Return the (X, Y) coordinate for the center point of the cell that contains the specified text.  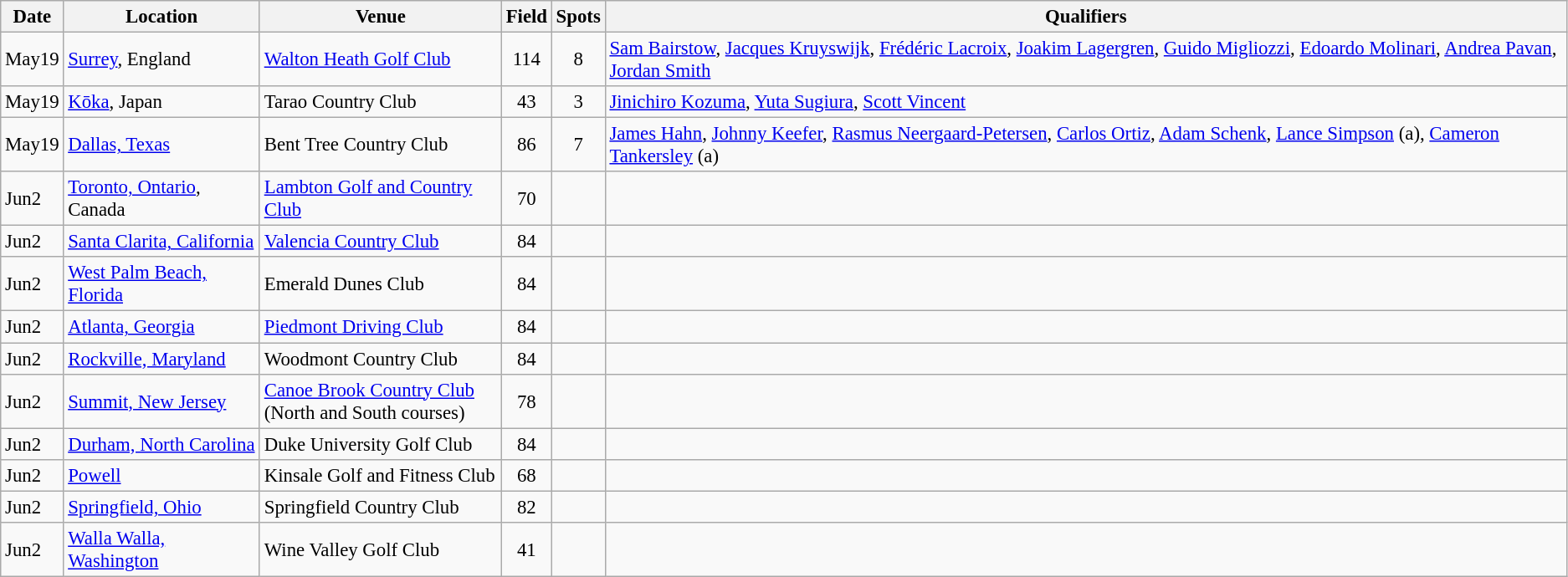
43 (526, 102)
68 (526, 475)
Lambton Golf and Country Club (380, 199)
Surrey, England (162, 60)
Date (32, 17)
West Palm Beach, Florida (162, 284)
Atlanta, Georgia (162, 327)
Jinichiro Kozuma, Yuta Sugiura, Scott Vincent (1086, 102)
Kinsale Golf and Fitness Club (380, 475)
41 (526, 550)
Emerald Dunes Club (380, 284)
86 (526, 146)
Powell (162, 475)
Spots (578, 17)
7 (578, 146)
Santa Clarita, California (162, 242)
Dallas, Texas (162, 146)
Bent Tree Country Club (380, 146)
70 (526, 199)
Springfield, Ohio (162, 507)
Toronto, Ontario, Canada (162, 199)
Piedmont Driving Club (380, 327)
Springfield Country Club (380, 507)
Summit, New Jersey (162, 401)
Walton Heath Golf Club (380, 60)
Tarao Country Club (380, 102)
James Hahn, Johnny Keefer, Rasmus Neergaard-Petersen, Carlos Ortiz, Adam Schenk, Lance Simpson (a), Cameron Tankersley (a) (1086, 146)
Duke University Golf Club (380, 444)
8 (578, 60)
114 (526, 60)
Venue (380, 17)
Canoe Brook Country Club(North and South courses) (380, 401)
Sam Bairstow, Jacques Kruyswijk, Frédéric Lacroix, Joakim Lagergren, Guido Migliozzi, Edoardo Molinari, Andrea Pavan, Jordan Smith (1086, 60)
Field (526, 17)
78 (526, 401)
Kōka, Japan (162, 102)
Woodmont Country Club (380, 359)
Walla Walla, Washington (162, 550)
Wine Valley Golf Club (380, 550)
3 (578, 102)
Qualifiers (1086, 17)
Durham, North Carolina (162, 444)
Rockville, Maryland (162, 359)
Valencia Country Club (380, 242)
Location (162, 17)
82 (526, 507)
